Capture the cell that displays the provided text and extract its (x, y) central coordinate. 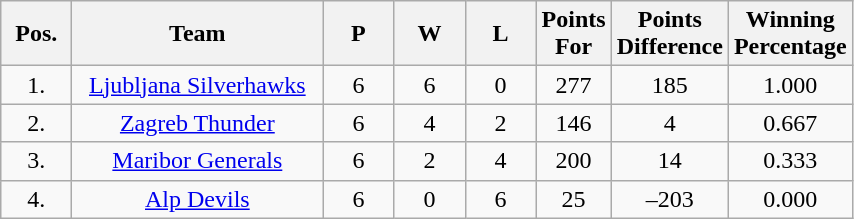
Zagreb Thunder (198, 123)
P (358, 34)
Winning Percentage (790, 34)
Pos. (36, 34)
W (430, 34)
2. (36, 123)
4. (36, 199)
25 (574, 199)
0.333 (790, 161)
277 (574, 85)
–203 (670, 199)
146 (574, 123)
Ljubljana Silverhawks (198, 85)
14 (670, 161)
185 (670, 85)
1.000 (790, 85)
3. (36, 161)
Team (198, 34)
Points For (574, 34)
L (500, 34)
Points Difference (670, 34)
200 (574, 161)
Alp Devils (198, 199)
0.667 (790, 123)
0.000 (790, 199)
1. (36, 85)
Maribor Generals (198, 161)
